Determine the (x, y) coordinate at the center of the cell enclosing the given text.  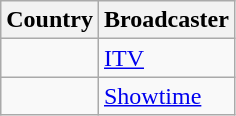
Broadcaster (166, 20)
Country (50, 20)
ITV (166, 58)
Showtime (166, 96)
